Extract the (X, Y) coordinate from the center of the cell holding the provided text.  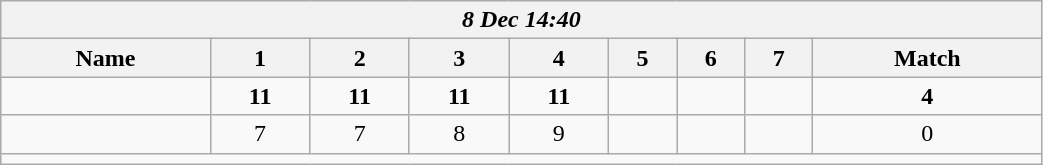
5 (643, 58)
0 (928, 134)
9 (559, 134)
2 (360, 58)
Name (106, 58)
6 (711, 58)
8 (459, 134)
1 (260, 58)
Match (928, 58)
3 (459, 58)
8 Dec 14:40 (522, 20)
